Capture the cell that displays the provided text and extract its [x, y] central coordinate. 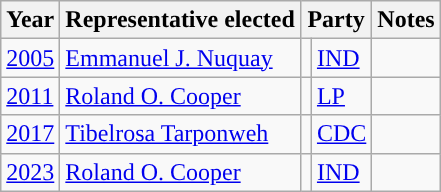
LP [341, 96]
Emmanuel J. Nuquay [180, 58]
CDC [341, 134]
Tibelrosa Tarponweh [180, 134]
2005 [30, 58]
Party [336, 20]
Notes [406, 20]
2011 [30, 96]
2017 [30, 134]
2023 [30, 172]
Representative elected [180, 20]
Year [30, 20]
